From the cell containing the given text, extract its center point as [X, Y] coordinate. 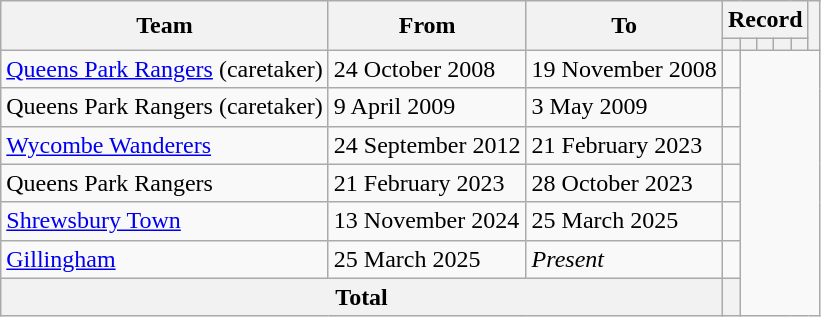
Gillingham [165, 259]
19 November 2008 [624, 69]
Queens Park Rangers [165, 183]
Wycombe Wanderers [165, 145]
Present [624, 259]
13 November 2024 [427, 221]
Team [165, 26]
To [624, 26]
Total [362, 297]
28 October 2023 [624, 183]
Shrewsbury Town [165, 221]
24 September 2012 [427, 145]
24 October 2008 [427, 69]
From [427, 26]
9 April 2009 [427, 107]
Record [765, 20]
3 May 2009 [624, 107]
